Search for the cell housing the specified text and yield its [x, y] center coordinate. 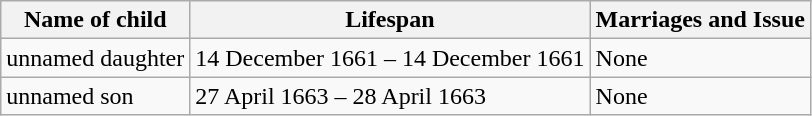
27 April 1663 – 28 April 1663 [390, 96]
Lifespan [390, 20]
unnamed son [96, 96]
14 December 1661 – 14 December 1661 [390, 58]
Marriages and Issue [700, 20]
Name of child [96, 20]
unnamed daughter [96, 58]
